Detect which cell encompasses the target text, then output its (x, y) center coordinate. 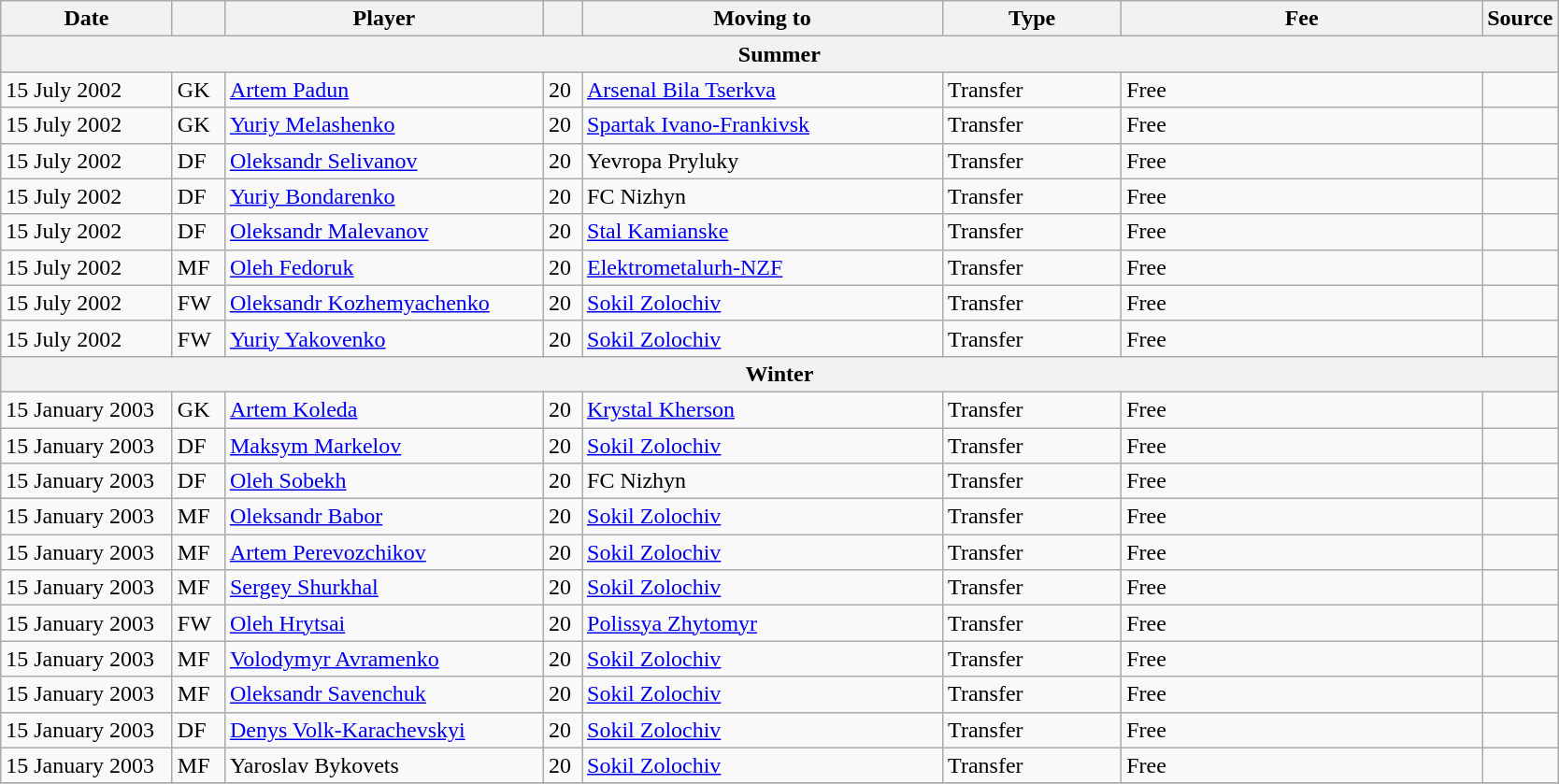
Elektrometalurh-NZF (762, 267)
Oleksandr Savenchuk (383, 694)
Volodymyr Avramenko (383, 659)
Artem Padun (383, 90)
Arsenal Bila Tserkva (762, 90)
Source (1520, 19)
Type (1032, 19)
Oleksandr Malevanov (383, 232)
Yuriy Yakovenko (383, 338)
Yaroslav Bykovets (383, 765)
Krystal Kherson (762, 409)
Oleh Hrytsai (383, 623)
Spartak Ivano-Frankivsk (762, 125)
Artem Perevozchikov (383, 552)
Player (383, 19)
Yuriy Melashenko (383, 125)
Denys Volk-Karachevskyi (383, 730)
Oleh Sobekh (383, 481)
Oleksandr Babor (383, 517)
Winter (779, 374)
Yevropa Pryluky (762, 161)
Sergey Shurkhal (383, 588)
Maksym Markelov (383, 446)
Oleksandr Kozhemyachenko (383, 303)
Oleksandr Selivanov (383, 161)
Yuriy Bondarenko (383, 196)
Summer (779, 54)
Date (87, 19)
Artem Koleda (383, 409)
Moving to (762, 19)
Oleh Fedoruk (383, 267)
Polissya Zhytomyr (762, 623)
Stal Kamianske (762, 232)
Fee (1302, 19)
